Scan for the cell matching the given text and deliver its (X, Y) coordinate at center. 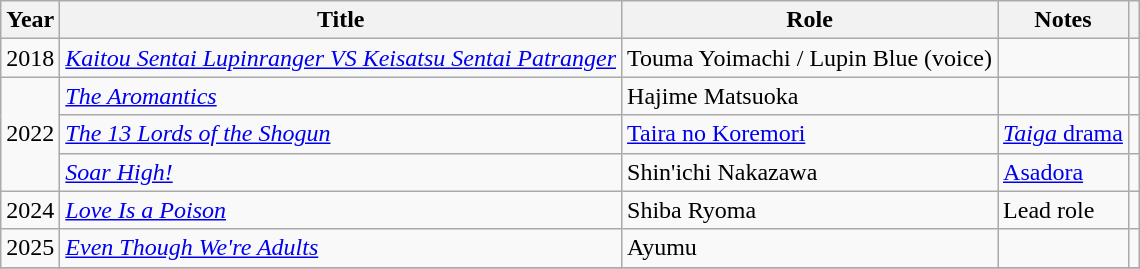
Taiga drama (1064, 134)
2018 (30, 58)
Notes (1064, 20)
Role (810, 20)
Touma Yoimachi / Lupin Blue (voice) (810, 58)
Love Is a Poison (341, 210)
2024 (30, 210)
Asadora (1064, 172)
Year (30, 20)
Even Though We're Adults (341, 248)
Taira no Koremori (810, 134)
Soar High! (341, 172)
Shin'ichi Nakazawa (810, 172)
Hajime Matsuoka (810, 96)
2025 (30, 248)
Shiba Ryoma (810, 210)
2022 (30, 134)
Ayumu (810, 248)
The 13 Lords of the Shogun (341, 134)
Lead role (1064, 210)
Title (341, 20)
The Aromantics (341, 96)
Kaitou Sentai Lupinranger VS Keisatsu Sentai Patranger (341, 58)
